Pinpoint the cell where the given text exists, returning its [X, Y] midpoint coordinate. 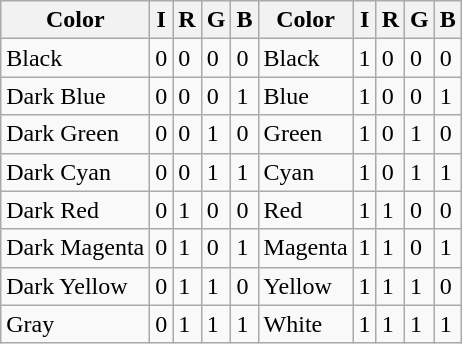
Dark Blue [76, 96]
Blue [306, 96]
Dark Red [76, 210]
Red [306, 210]
Cyan [306, 172]
Gray [76, 324]
Dark Cyan [76, 172]
Green [306, 134]
White [306, 324]
Dark Magenta [76, 248]
Magenta [306, 248]
Yellow [306, 286]
Dark Green [76, 134]
Dark Yellow [76, 286]
